Capture the cell that displays the provided text and extract its [x, y] central coordinate. 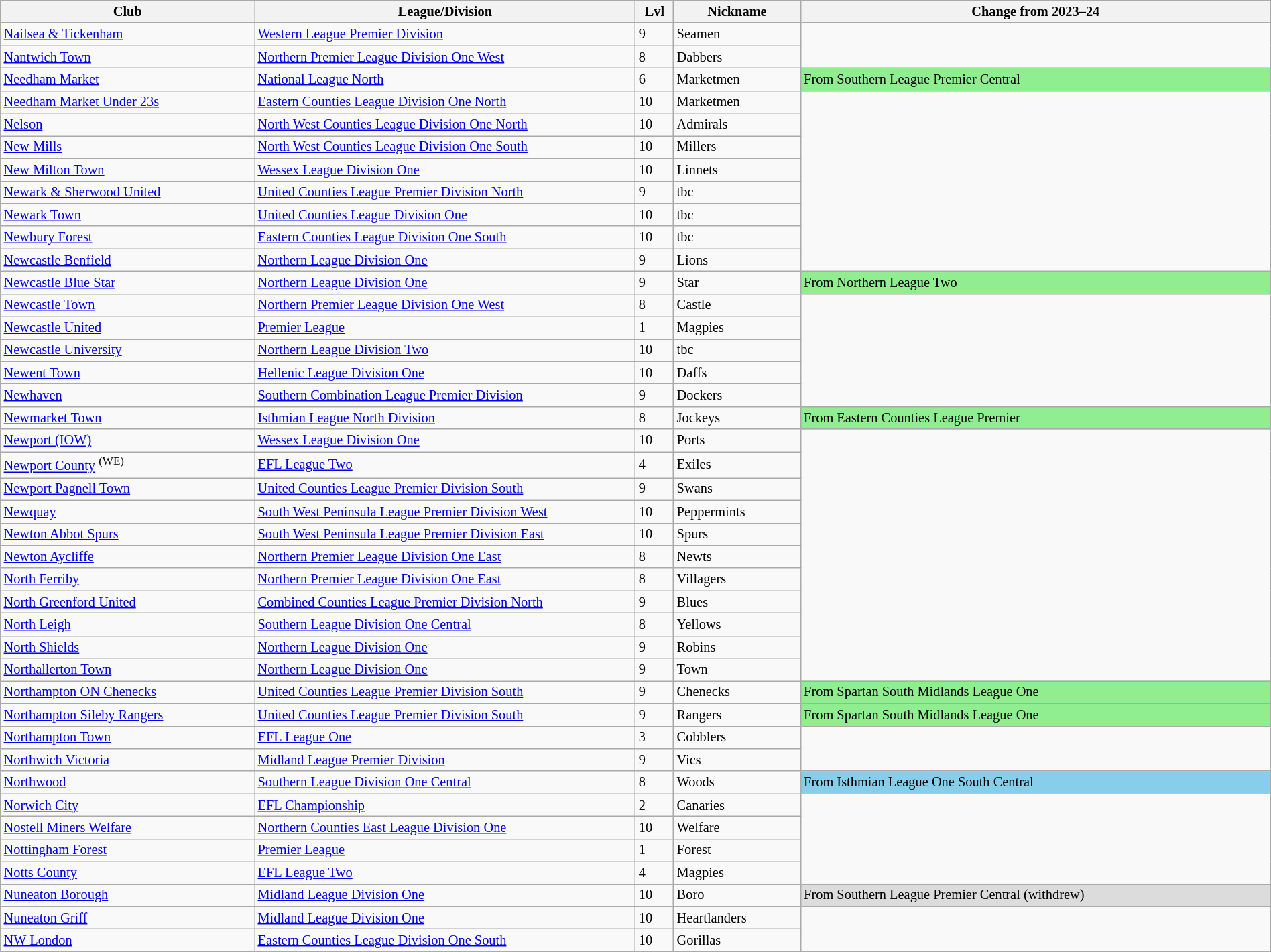
Chenecks [737, 692]
Newts [737, 556]
New Mills [127, 147]
Forest [737, 850]
Town [737, 670]
Gorillas [737, 941]
South West Peninsula League Premier Division West [445, 512]
Swans [737, 489]
Eastern Counties League Division One North [445, 102]
3 [654, 737]
Ports [737, 440]
Nuneaton Borough [127, 895]
Nickname [737, 11]
Nailsea & Tickenham [127, 34]
Nelson [127, 125]
Woods [737, 782]
Northwood [127, 782]
Nuneaton Griff [127, 918]
Newmarket Town [127, 418]
Newcastle Blue Star [127, 282]
Spurs [737, 534]
Combined Counties League Premier Division North [445, 602]
Newbury Forest [127, 237]
Newent Town [127, 373]
Robins [737, 647]
Newport County (WE) [127, 464]
Hellenic League Division One [445, 373]
Change from 2023–24 [1035, 11]
From Eastern Counties League Premier [1035, 418]
From Northern League Two [1035, 282]
North West Counties League Division One South [445, 147]
League/Division [445, 11]
Millers [737, 147]
Peppermints [737, 512]
EFL Championship [445, 805]
From Southern League Premier Central (withdrew) [1035, 895]
Needham Market [127, 79]
North Shields [127, 647]
Newcastle Benfield [127, 260]
New Milton Town [127, 170]
Cobblers [737, 737]
From Isthmian League One South Central [1035, 782]
Midland League Premier Division [445, 760]
Northallerton Town [127, 670]
EFL League One [445, 737]
Western League Premier Division [445, 34]
Lions [737, 260]
Lvl [654, 11]
North Leigh [127, 624]
Northern Counties East League Division One [445, 827]
Rangers [737, 715]
Nantwich Town [127, 57]
South West Peninsula League Premier Division East [445, 534]
Newark & Sherwood United [127, 192]
Northampton ON Chenecks [127, 692]
2 [654, 805]
Newcastle University [127, 350]
Northwich Victoria [127, 760]
Newport Pagnell Town [127, 489]
Admirals [737, 125]
Jockeys [737, 418]
Newport (IOW) [127, 440]
Dabbers [737, 57]
United Counties League Division One [445, 215]
Newark Town [127, 215]
Newcastle United [127, 328]
National League North [445, 79]
North Ferriby [127, 579]
Castle [737, 305]
Norwich City [127, 805]
Star [737, 282]
Daffs [737, 373]
Canaries [737, 805]
Vics [737, 760]
Needham Market Under 23s [127, 102]
Northern League Division Two [445, 350]
Seamen [737, 34]
United Counties League Premier Division North [445, 192]
North West Counties League Division One North [445, 125]
Newton Aycliffe [127, 556]
Linnets [737, 170]
Yellows [737, 624]
Exiles [737, 464]
From Southern League Premier Central [1035, 79]
Northampton Town [127, 737]
Isthmian League North Division [445, 418]
Newton Abbot Spurs [127, 534]
Welfare [737, 827]
Nottingham Forest [127, 850]
Club [127, 11]
Blues [737, 602]
Nostell Miners Welfare [127, 827]
Southern Combination League Premier Division [445, 395]
NW London [127, 941]
Northampton Sileby Rangers [127, 715]
6 [654, 79]
Newhaven [127, 395]
Boro [737, 895]
Heartlanders [737, 918]
Dockers [737, 395]
Newquay [127, 512]
Notts County [127, 873]
North Greenford United [127, 602]
Villagers [737, 579]
Newcastle Town [127, 305]
